Find where the given text appears and provide that cell's center as [x, y] coordinate. 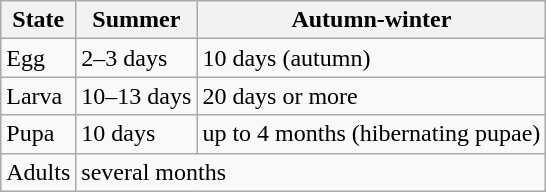
Pupa [38, 134]
State [38, 20]
10 days (autumn) [372, 58]
10 days [136, 134]
Summer [136, 20]
2–3 days [136, 58]
10–13 days [136, 96]
Adults [38, 172]
20 days or more [372, 96]
Larva [38, 96]
several months [311, 172]
Autumn-winter [372, 20]
Egg [38, 58]
up to 4 months (hibernating pupae) [372, 134]
